Output the (x, y) coordinate of the center of the cell containing the given text.  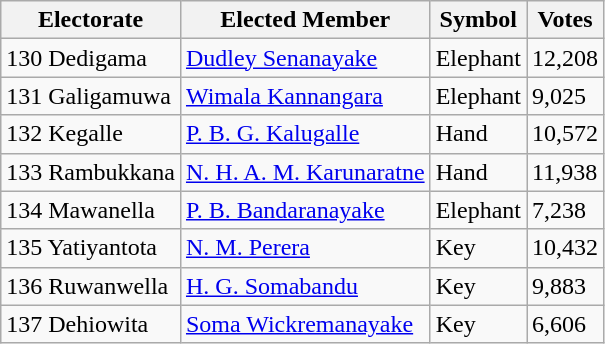
9,883 (564, 286)
Dudley Senanayake (305, 58)
132 Kegalle (91, 134)
P. B. G. Kalugalle (305, 134)
Wimala Kannangara (305, 96)
133 Rambukkana (91, 172)
135 Yatiyantota (91, 248)
7,238 (564, 210)
131 Galigamuwa (91, 96)
9,025 (564, 96)
6,606 (564, 324)
134 Mawanella (91, 210)
10,432 (564, 248)
Electorate (91, 20)
12,208 (564, 58)
N. H. A. M. Karunaratne (305, 172)
130 Dedigama (91, 58)
N. M. Perera (305, 248)
H. G. Somabandu (305, 286)
Soma Wickremanayake (305, 324)
Elected Member (305, 20)
Votes (564, 20)
11,938 (564, 172)
137 Dehiowita (91, 324)
P. B. Bandaranayake (305, 210)
Symbol (478, 20)
136 Ruwanwella (91, 286)
10,572 (564, 134)
